Search for the cell housing the specified text and yield its [X, Y] center coordinate. 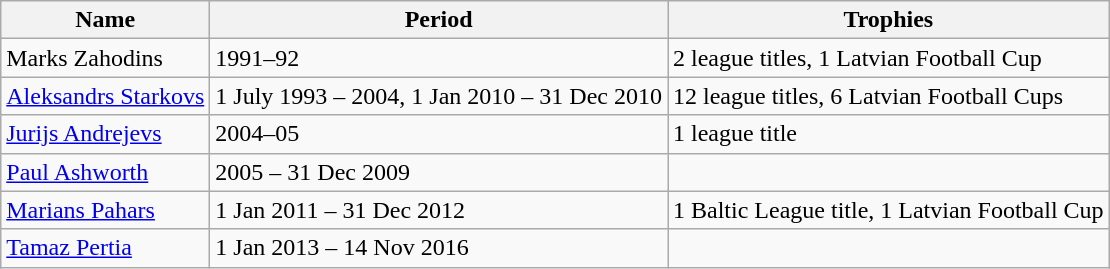
1 Baltic League title, 1 Latvian Football Cup [889, 210]
2005 – 31 Dec 2009 [439, 172]
1991–92 [439, 58]
1 July 1993 – 2004, 1 Jan 2010 – 31 Dec 2010 [439, 96]
Name [106, 20]
2004–05 [439, 134]
Aleksandrs Starkovs [106, 96]
1 league title [889, 134]
Period [439, 20]
Trophies [889, 20]
1 Jan 2013 – 14 Nov 2016 [439, 248]
2 league titles, 1 Latvian Football Cup [889, 58]
Jurijs Andrejevs [106, 134]
12 league titles, 6 Latvian Football Cups [889, 96]
Marians Pahars [106, 210]
Tamaz Pertia [106, 248]
Marks Zahodins [106, 58]
1 Jan 2011 – 31 Dec 2012 [439, 210]
Paul Ashworth [106, 172]
